Find where the given text appears and provide that cell's center as (X, Y) coordinate. 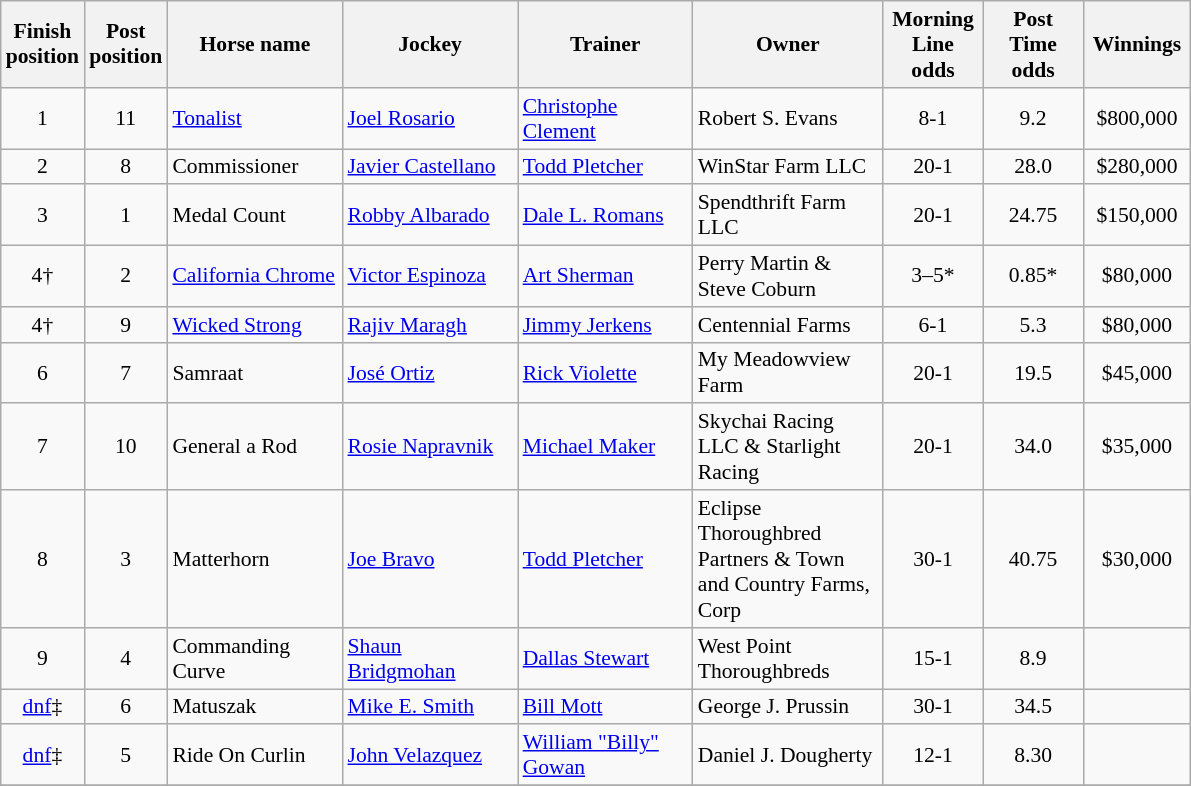
5 (126, 756)
Rick Violette (606, 372)
34.5 (1033, 707)
Dale L. Romans (606, 216)
$45,000 (1137, 372)
Commissioner (254, 167)
4 (126, 658)
My Meadowview Farm (788, 372)
8-1 (933, 118)
28.0 (1033, 167)
Victor Espinoza (430, 276)
Trainer (606, 44)
$280,000 (1137, 167)
$800,000 (1137, 118)
Owner (788, 44)
24.75 (1033, 216)
Eclipse Thoroughbred Partners & Town and Country Farms, Corp (788, 559)
Rosie Napravnik (430, 448)
10 (126, 448)
5.3 (1033, 325)
George J. Prussin (788, 707)
Commanding Curve (254, 658)
Post position (126, 44)
Tonalist (254, 118)
Mike E. Smith (430, 707)
California Chrome (254, 276)
$30,000 (1137, 559)
William "Billy" Gowan (606, 756)
Matterhorn (254, 559)
Samraat (254, 372)
Jimmy Jerkens (606, 325)
Medal Count (254, 216)
Daniel J. Dougherty (788, 756)
Dallas Stewart (606, 658)
Javier Castellano (430, 167)
Michael Maker (606, 448)
3–5* (933, 276)
Robby Albarado (430, 216)
15-1 (933, 658)
6-1 (933, 325)
11 (126, 118)
$150,000 (1137, 216)
Matuszak (254, 707)
Centennial Farms (788, 325)
Morning Line odds (933, 44)
40.75 (1033, 559)
José Ortiz (430, 372)
Rajiv Maragh (430, 325)
Post Time odds (1033, 44)
Art Sherman (606, 276)
0.85* (1033, 276)
12-1 (933, 756)
$35,000 (1137, 448)
Joe Bravo (430, 559)
Spendthrift Farm LLC (788, 216)
Robert S. Evans (788, 118)
John Velazquez (430, 756)
Shaun Bridgmohan (430, 658)
Wicked Strong (254, 325)
WinStar Farm LLC (788, 167)
8.9 (1033, 658)
Perry Martin & Steve Coburn (788, 276)
General a Rod (254, 448)
9.2 (1033, 118)
Skychai Racing LLC & Starlight Racing (788, 448)
West Point Thoroughbreds (788, 658)
Christophe Clement (606, 118)
34.0 (1033, 448)
Bill Mott (606, 707)
Horse name (254, 44)
Finish position (42, 44)
Winnings (1137, 44)
Jockey (430, 44)
8.30 (1033, 756)
Ride On Curlin (254, 756)
Joel Rosario (430, 118)
19.5 (1033, 372)
